Pinpoint the cell where the given text exists, returning its (x, y) midpoint coordinate. 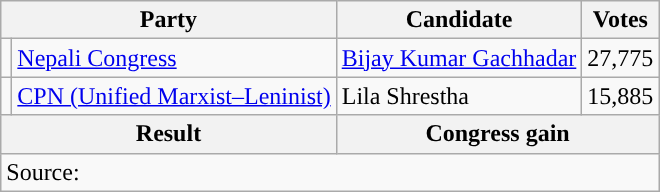
Source: (330, 172)
Votes (620, 20)
Party (168, 20)
Bijay Kumar Gachhadar (459, 58)
CPN (Unified Marxist–Leninist) (174, 96)
Nepali Congress (174, 58)
Congress gain (498, 134)
Result (168, 134)
Candidate (459, 20)
27,775 (620, 58)
Lila Shrestha (459, 96)
15,885 (620, 96)
